Locate the cell with the specified text and output its [X, Y] center coordinate. 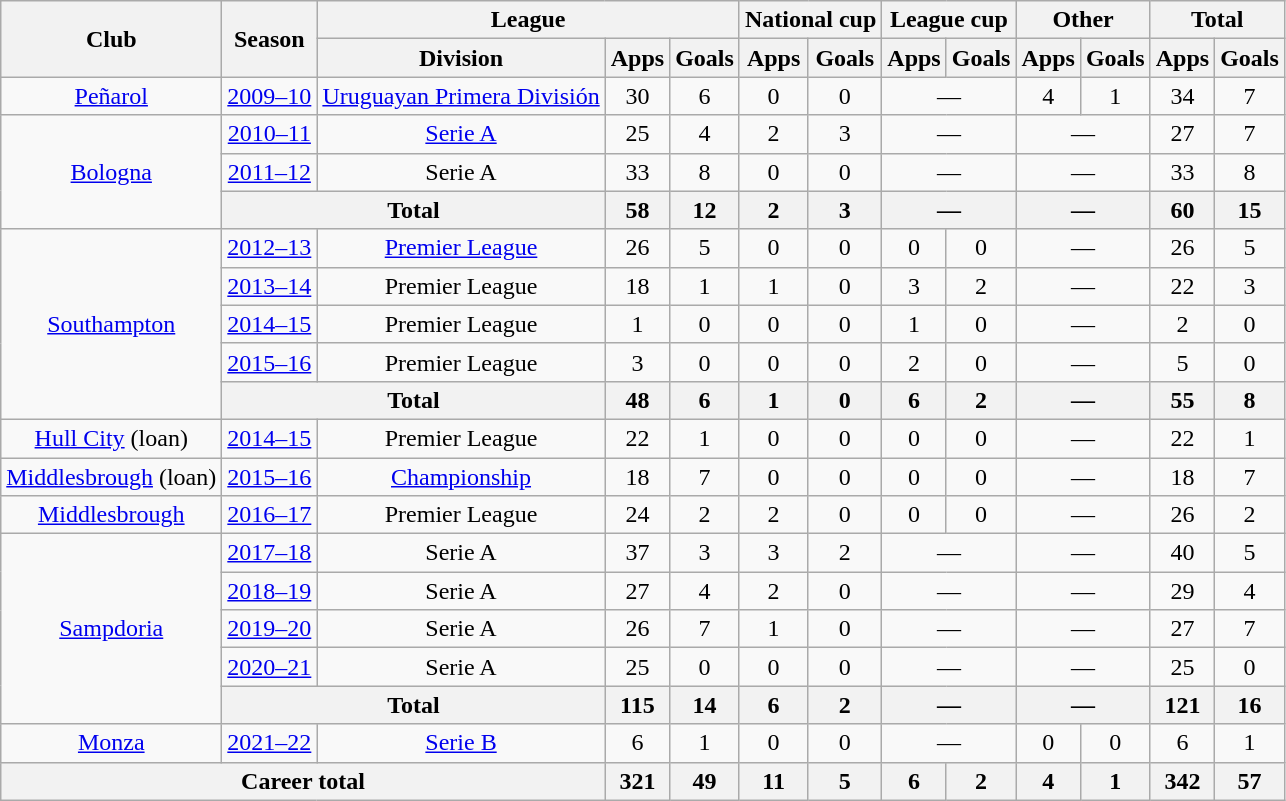
2010–11 [270, 134]
2018–19 [270, 591]
60 [1182, 210]
11 [773, 781]
55 [1182, 400]
Hull City (loan) [112, 438]
2021–22 [270, 743]
Serie B [461, 743]
League [528, 20]
48 [637, 400]
14 [705, 705]
Club [112, 39]
24 [637, 515]
National cup [810, 20]
49 [705, 781]
15 [1250, 210]
115 [637, 705]
30 [637, 96]
58 [637, 210]
Sampdoria [112, 629]
2013–14 [270, 286]
Career total [303, 781]
321 [637, 781]
Monza [112, 743]
Uruguayan Primera División [461, 96]
Bologna [112, 172]
League cup [949, 20]
2009–10 [270, 96]
2019–20 [270, 629]
2011–12 [270, 172]
34 [1182, 96]
Other [1083, 20]
29 [1182, 591]
342 [1182, 781]
2016–17 [270, 515]
Division [461, 58]
2017–18 [270, 553]
57 [1250, 781]
2012–13 [270, 248]
Championship [461, 477]
Season [270, 39]
40 [1182, 553]
16 [1250, 705]
2020–21 [270, 667]
12 [705, 210]
121 [1182, 705]
Middlesbrough [112, 515]
Middlesbrough (loan) [112, 477]
37 [637, 553]
Southampton [112, 324]
Peñarol [112, 96]
